Pinpoint the cell where the given text exists, returning its [x, y] midpoint coordinate. 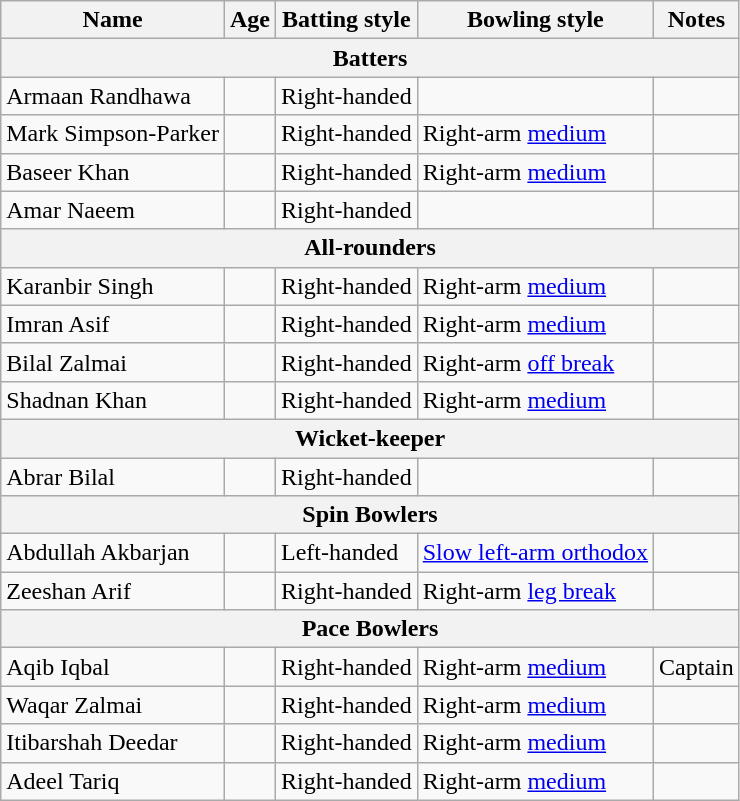
Aqib Iqbal [113, 667]
Mark Simpson-Parker [113, 134]
Zeeshan Arif [113, 591]
Pace Bowlers [370, 629]
Imran Asif [113, 324]
Spin Bowlers [370, 515]
Itibarshah Deedar [113, 743]
Batting style [347, 20]
Abrar Bilal [113, 477]
Right-arm leg break [535, 591]
Shadnan Khan [113, 400]
Age [250, 20]
Karanbir Singh [113, 286]
Baseer Khan [113, 172]
Amar Naeem [113, 210]
Bowling style [535, 20]
All-rounders [370, 248]
Right-arm off break [535, 362]
Batters [370, 58]
Waqar Zalmai [113, 705]
Left-handed [347, 553]
Bilal Zalmai [113, 362]
Notes [697, 20]
Abdullah Akbarjan [113, 553]
Armaan Randhawa [113, 96]
Slow left-arm orthodox [535, 553]
Adeel Tariq [113, 781]
Name [113, 20]
Wicket-keeper [370, 438]
Captain [697, 667]
